Return the (x, y) coordinate for the center point of the cell that contains the specified text.  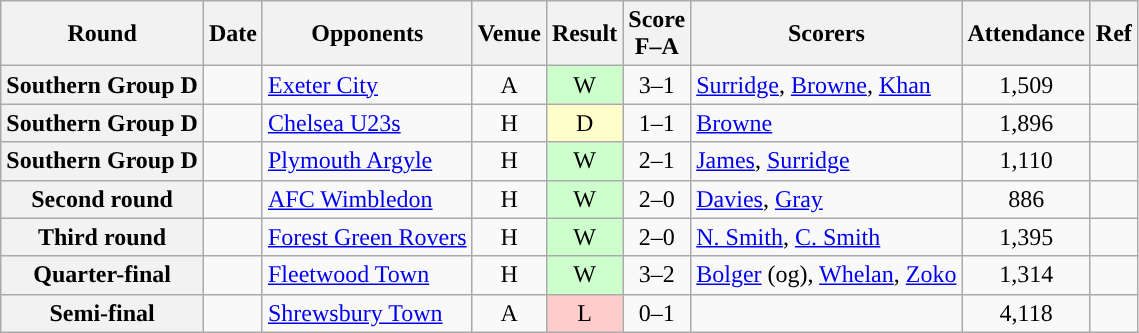
2–1 (657, 161)
Result (584, 34)
ScoreF–A (657, 34)
AFC Wimbledon (367, 199)
Fleetwood Town (367, 275)
Browne (826, 123)
Scorers (826, 34)
0–1 (657, 313)
Semi-final (102, 313)
1,896 (1026, 123)
Second round (102, 199)
1,509 (1026, 85)
Round (102, 34)
Plymouth Argyle (367, 161)
Davies, Gray (826, 199)
James, Surridge (826, 161)
Bolger (og), Whelan, Zoko (826, 275)
1,314 (1026, 275)
Attendance (1026, 34)
Venue (509, 34)
D (584, 123)
Opponents (367, 34)
Forest Green Rovers (367, 237)
Quarter-final (102, 275)
Exeter City (367, 85)
Surridge, Browne, Khan (826, 85)
N. Smith, C. Smith (826, 237)
Ref (1114, 34)
Chelsea U23s (367, 123)
1–1 (657, 123)
3–2 (657, 275)
1,395 (1026, 237)
L (584, 313)
1,110 (1026, 161)
Third round (102, 237)
4,118 (1026, 313)
886 (1026, 199)
3–1 (657, 85)
Shrewsbury Town (367, 313)
Date (232, 34)
